From the cell containing the given text, extract its center point as [x, y] coordinate. 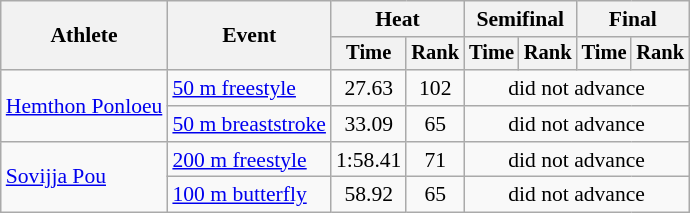
33.09 [368, 124]
100 m butterfly [249, 195]
Heat [398, 19]
58.92 [368, 195]
71 [435, 160]
50 m breaststroke [249, 124]
Athlete [84, 36]
Semifinal [520, 19]
Event [249, 36]
102 [435, 88]
200 m freestyle [249, 160]
Sovijja Pou [84, 178]
1:58.41 [368, 160]
Hemthon Ponloeu [84, 106]
27.63 [368, 88]
Final [633, 19]
50 m freestyle [249, 88]
